Provide the (x, y) coordinate of the cell's center where the given text is located.  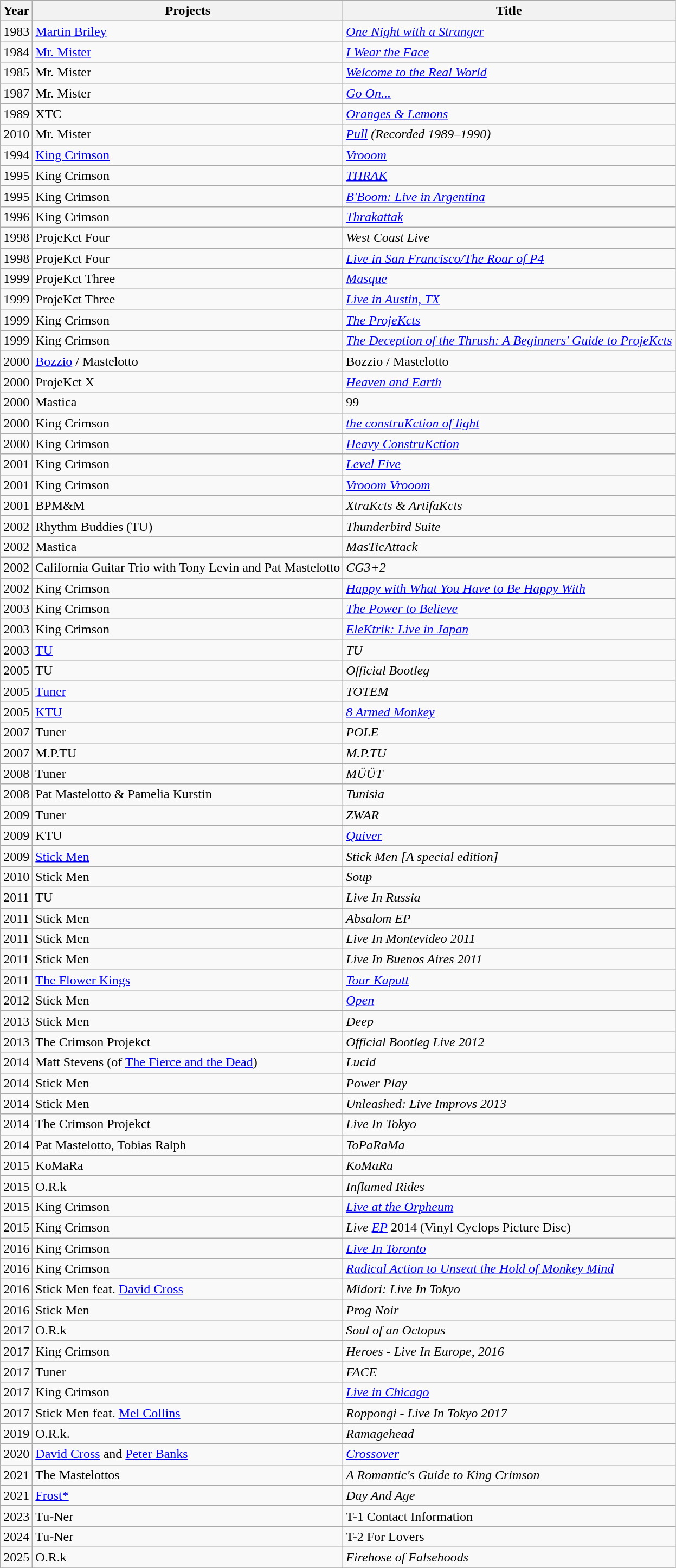
A Romantic's Guide to King Crimson (509, 1475)
2025 (16, 1557)
1983 (16, 31)
Vrooom (509, 155)
ProjeKct X (188, 382)
Roppongi - Live In Tokyo 2017 (509, 1413)
MÜÜT (509, 774)
Masque (509, 279)
Level Five (509, 464)
Crossover (509, 1454)
Rhythm Buddies (TU) (188, 526)
ZWAR (509, 815)
Tunisia (509, 794)
Day And Age (509, 1495)
2020 (16, 1454)
Title (509, 11)
Radical Action to Unseat the Hold of Monkey Mind (509, 1269)
CG3+2 (509, 567)
O.R.k. (188, 1434)
California Guitar Trio with Tony Levin and Pat Mastelotto (188, 567)
Open (509, 1001)
Stick Men [A special edition] (509, 856)
Power Play (509, 1083)
1994 (16, 155)
2023 (16, 1516)
2019 (16, 1434)
Stick Men feat. David Cross (188, 1290)
TOTEM (509, 691)
1984 (16, 52)
Projects (188, 11)
Heroes - Live In Europe, 2016 (509, 1351)
Stick Men feat. Mel Collins (188, 1413)
Live In Buenos Aires 2011 (509, 960)
Oranges & Lemons (509, 114)
B'Boom: Live in Argentina (509, 196)
the construKction of light (509, 423)
Matt Stevens (of The Fierce and the Dead) (188, 1062)
Welcome to the Real World (509, 73)
Thunderbird Suite (509, 526)
Live in San Francisco/The Roar of P4 (509, 258)
1996 (16, 217)
Live In Montevideo 2011 (509, 939)
Quiver (509, 835)
Live EP 2014 (Vinyl Cyclops Picture Disc) (509, 1227)
Vrooom Vrooom (509, 485)
Pat Mastelotto & Pamelia Kurstin (188, 794)
The Power to Believe (509, 609)
EleKtrik: Live in Japan (509, 630)
1985 (16, 73)
The ProjeKcts (509, 320)
I Wear the Face (509, 52)
Soul of an Octopus (509, 1331)
Heavy ConstruKction (509, 444)
Ramagehead (509, 1434)
99 (509, 403)
Year (16, 11)
Unleashed: Live Improvs 2013 (509, 1104)
1989 (16, 114)
Heaven and Earth (509, 382)
Happy with What You Have to Be Happy With (509, 588)
Deep (509, 1021)
One Night with a Stranger (509, 31)
David Cross and Peter Banks (188, 1454)
THRAK (509, 176)
XTC (188, 114)
2024 (16, 1537)
Live In Toronto (509, 1248)
Official Bootleg Live 2012 (509, 1042)
Live in Austin, TX (509, 300)
The Deception of the Thrush: A Beginners' Guide to ProjeKcts (509, 341)
Live In Tokyo (509, 1124)
T-1 Contact Information (509, 1516)
Lucid (509, 1062)
Live at the Orpheum (509, 1207)
Prog Noir (509, 1310)
1987 (16, 93)
Inflamed Rides (509, 1186)
XtraKcts & ArtifaKcts (509, 506)
Pat Mastelotto, Tobias Ralph (188, 1145)
Absalom EP (509, 918)
Live in Chicago (509, 1392)
FACE (509, 1372)
Thrakattak (509, 217)
Official Bootleg (509, 671)
MasTicAttack (509, 547)
Tour Kaputt (509, 980)
The Flower Kings (188, 980)
T-2 For Lovers (509, 1537)
Go On... (509, 93)
POLE (509, 733)
8 Armed Monkey (509, 712)
2012 (16, 1001)
ToPaRaMa (509, 1145)
Firehose of Falsehoods (509, 1557)
Soup (509, 877)
The Mastelottos (188, 1475)
BPM&M (188, 506)
Midori: Live In Tokyo (509, 1290)
Live In Russia (509, 897)
West Coast Live (509, 237)
Frost* (188, 1495)
Pull (Recorded 1989–1990) (509, 134)
Martin Briley (188, 31)
